Return (x, y) of the center of cell containing provided text 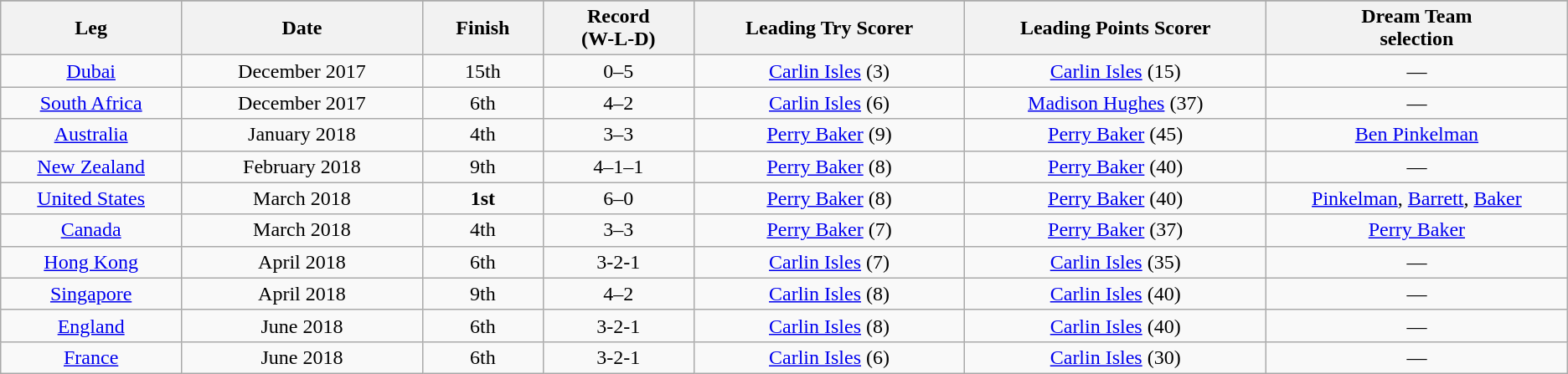
Date (302, 28)
Canada (91, 230)
Australia (91, 135)
Madison Hughes (37) (1116, 103)
Perry Baker (9) (829, 135)
Carlin Isles (15) (1116, 71)
1st (482, 198)
Carlin Isles (3) (829, 71)
Ben Pinkelman (1417, 135)
Pinkelman, Barrett, Baker (1417, 198)
Carlin Isles (35) (1116, 262)
Finish (482, 28)
February 2018 (302, 167)
Hong Kong (91, 262)
England (91, 325)
Perry Baker (1417, 230)
0–5 (618, 71)
Carlin Isles (30) (1116, 357)
Record (W-L-D) (618, 28)
Perry Baker (7) (829, 230)
Carlin Isles (7) (829, 262)
South Africa (91, 103)
6–0 (618, 198)
United States (91, 198)
Leg (91, 28)
January 2018 (302, 135)
Singapore (91, 294)
15th (482, 71)
Perry Baker (37) (1116, 230)
New Zealand (91, 167)
France (91, 357)
Dream Team selection (1417, 28)
Perry Baker (45) (1116, 135)
Dubai (91, 71)
Leading Try Scorer (829, 28)
4–1–1 (618, 167)
Leading Points Scorer (1116, 28)
